Extract the (x, y) coordinate from the center of the cell holding the provided text.  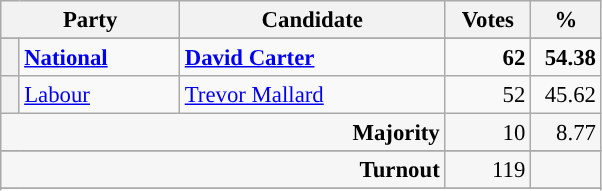
62 (488, 58)
10 (488, 133)
Majority (223, 133)
Labour (100, 95)
Candidate (312, 20)
Party (90, 20)
52 (488, 95)
National (100, 58)
David Carter (312, 58)
Votes (488, 20)
8.77 (566, 133)
Turnout (223, 170)
% (566, 20)
119 (488, 170)
54.38 (566, 58)
Trevor Mallard (312, 95)
45.62 (566, 95)
